Detect which cell encompasses the target text, then output its [X, Y] center coordinate. 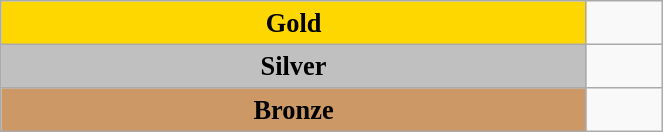
Gold [294, 22]
Bronze [294, 109]
Silver [294, 66]
